Locate the cell with the specified text and output its (x, y) center coordinate. 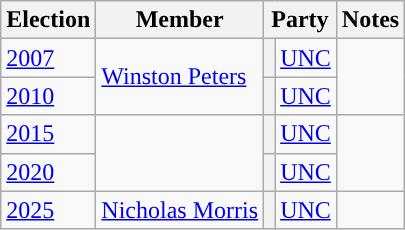
2025 (48, 210)
Nicholas Morris (180, 210)
2015 (48, 134)
Party (300, 20)
Notes (370, 20)
2007 (48, 58)
Winston Peters (180, 77)
Member (180, 20)
2010 (48, 96)
Election (48, 20)
2020 (48, 172)
